Determine the (X, Y) coordinate at the center of the cell enclosing the given text.  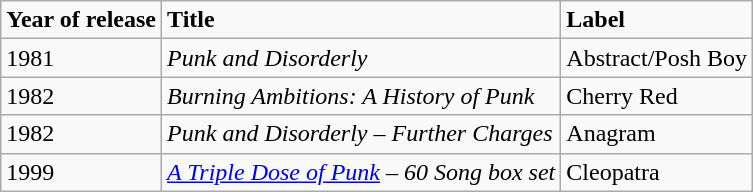
Label (657, 20)
Punk and Disorderly – Further Charges (362, 134)
Anagram (657, 134)
Abstract/Posh Boy (657, 58)
Year of release (82, 20)
A Triple Dose of Punk – 60 Song box set (362, 172)
1981 (82, 58)
Cherry Red (657, 96)
Punk and Disorderly (362, 58)
Cleopatra (657, 172)
Burning Ambitions: A History of Punk (362, 96)
1999 (82, 172)
Title (362, 20)
